Return [x, y] of the center of cell containing provided text 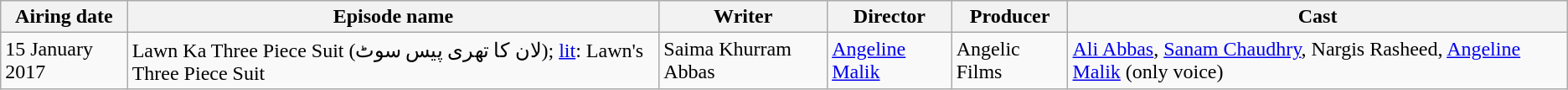
Producer [1010, 17]
Ali Abbas, Sanam Chaudhry, Nargis Rasheed, Angeline Malik (only voice) [1318, 61]
Episode name [394, 17]
Cast [1318, 17]
Lawn Ka Three Piece Suit (لان کا تھری پیس سوٹ); lit: Lawn's Three Piece Suit [394, 61]
Angeline Malik [890, 61]
Saima Khurram Abbas [744, 61]
Writer [744, 17]
Airing date [64, 17]
Director [890, 17]
15 January 2017 [64, 61]
Angelic Films [1010, 61]
